Capture the cell that displays the provided text and extract its (x, y) central coordinate. 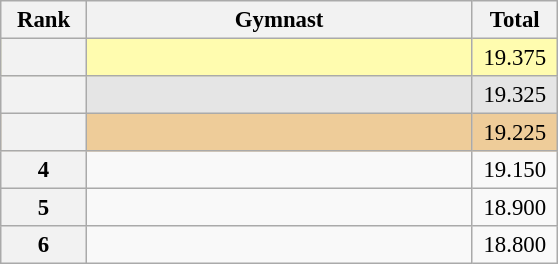
19.375 (515, 58)
18.800 (515, 245)
Gymnast (279, 20)
18.900 (515, 208)
5 (44, 208)
19.325 (515, 95)
Rank (44, 20)
Total (515, 20)
19.225 (515, 133)
4 (44, 170)
6 (44, 245)
19.150 (515, 170)
